Extract the [X, Y] coordinate from the center of the cell holding the provided text.  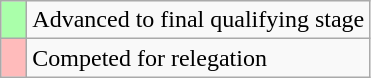
Competed for relegation [198, 58]
Advanced to final qualifying stage [198, 20]
